Search for the cell housing the specified text and yield its (x, y) center coordinate. 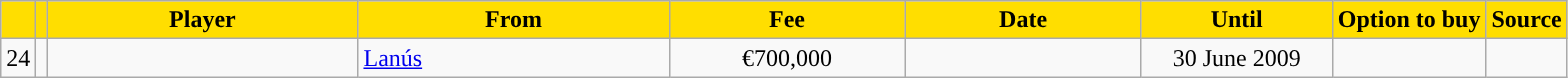
Option to buy (1409, 20)
Lanús (514, 58)
Source (1526, 20)
Player (202, 20)
Fee (787, 20)
30 June 2009 (1236, 58)
Date (1023, 20)
24 (18, 58)
From (514, 20)
Until (1236, 20)
€700,000 (787, 58)
